Locate the cell with the specified text and output its (X, Y) center coordinate. 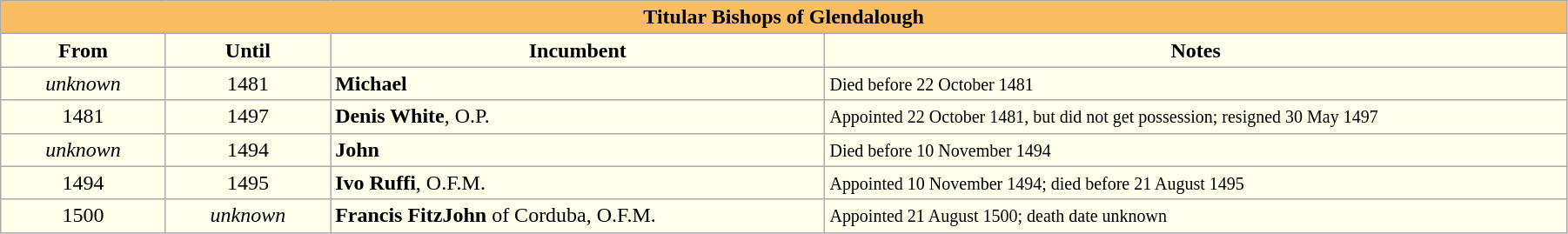
1495 (247, 183)
John (578, 150)
Appointed 10 November 1494; died before 21 August 1495 (1196, 183)
Appointed 22 October 1481, but did not get possession; resigned 30 May 1497 (1196, 117)
Appointed 21 August 1500; death date unknown (1196, 216)
Ivo Ruffi, O.F.M. (578, 183)
1500 (84, 216)
Died before 10 November 1494 (1196, 150)
Titular Bishops of Glendalough (784, 17)
Until (247, 50)
Denis White, O.P. (578, 117)
Michael (578, 84)
1497 (247, 117)
Notes (1196, 50)
Francis FitzJohn of Corduba, O.F.M. (578, 216)
Died before 22 October 1481 (1196, 84)
From (84, 50)
Incumbent (578, 50)
